Return (x, y) of the center of cell containing provided text 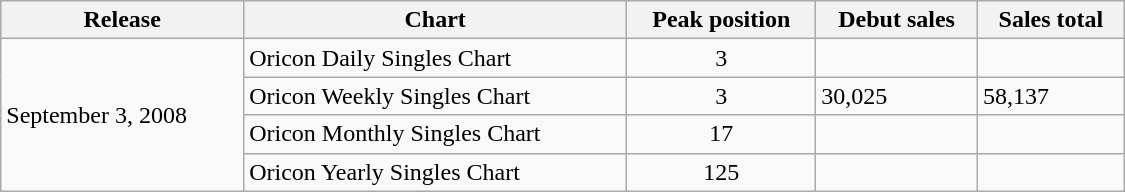
Release (122, 20)
Oricon Yearly Singles Chart (436, 172)
Chart (436, 20)
Oricon Monthly Singles Chart (436, 134)
125 (722, 172)
Sales total (1052, 20)
September 3, 2008 (122, 115)
17 (722, 134)
Peak position (722, 20)
Oricon Weekly Singles Chart (436, 96)
58,137 (1052, 96)
Debut sales (897, 20)
Oricon Daily Singles Chart (436, 58)
30,025 (897, 96)
